Scan for the cell matching the given text and deliver its (X, Y) coordinate at center. 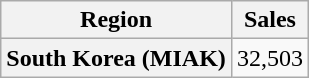
32,503 (270, 58)
Sales (270, 20)
Region (116, 20)
South Korea (MIAK) (116, 58)
